Identify which cell holds the provided text, then report its (X, Y) central coordinate. 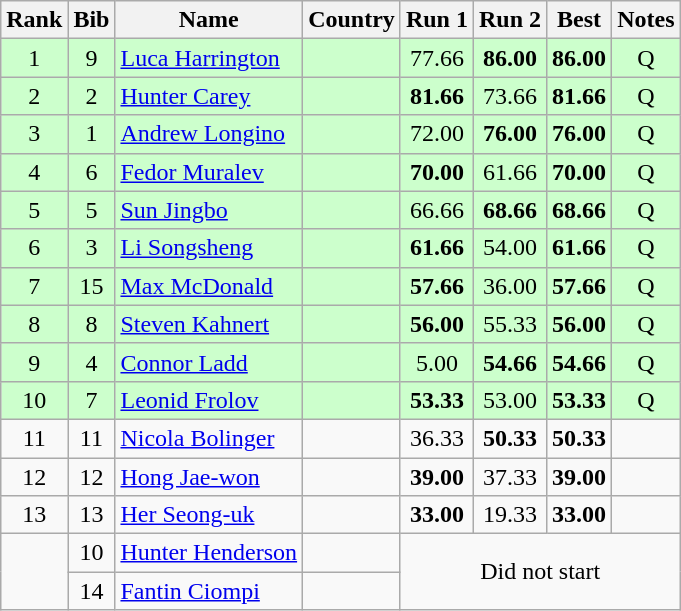
Leonid Frolov (209, 400)
36.33 (436, 438)
Name (209, 20)
Run 2 (510, 20)
55.33 (510, 324)
Max McDonald (209, 286)
Best (580, 20)
37.33 (510, 477)
Nicola Bolinger (209, 438)
Did not start (540, 572)
5.00 (436, 362)
Sun Jingbo (209, 210)
77.66 (436, 58)
Hunter Carey (209, 96)
Bib (92, 20)
19.33 (510, 515)
73.66 (510, 96)
53.00 (510, 400)
72.00 (436, 134)
Notes (646, 20)
Connor Ladd (209, 362)
Hong Jae-won (209, 477)
Andrew Longino (209, 134)
Fedor Muralev (209, 172)
36.00 (510, 286)
Her Seong-uk (209, 515)
Run 1 (436, 20)
Steven Kahnert (209, 324)
Fantin Ciompi (209, 591)
Li Songsheng (209, 248)
Rank (34, 20)
54.00 (510, 248)
66.66 (436, 210)
Luca Harrington (209, 58)
14 (92, 591)
Country (352, 20)
Hunter Henderson (209, 553)
15 (92, 286)
